Extract the (x, y) coordinate from the center of the cell holding the provided text.  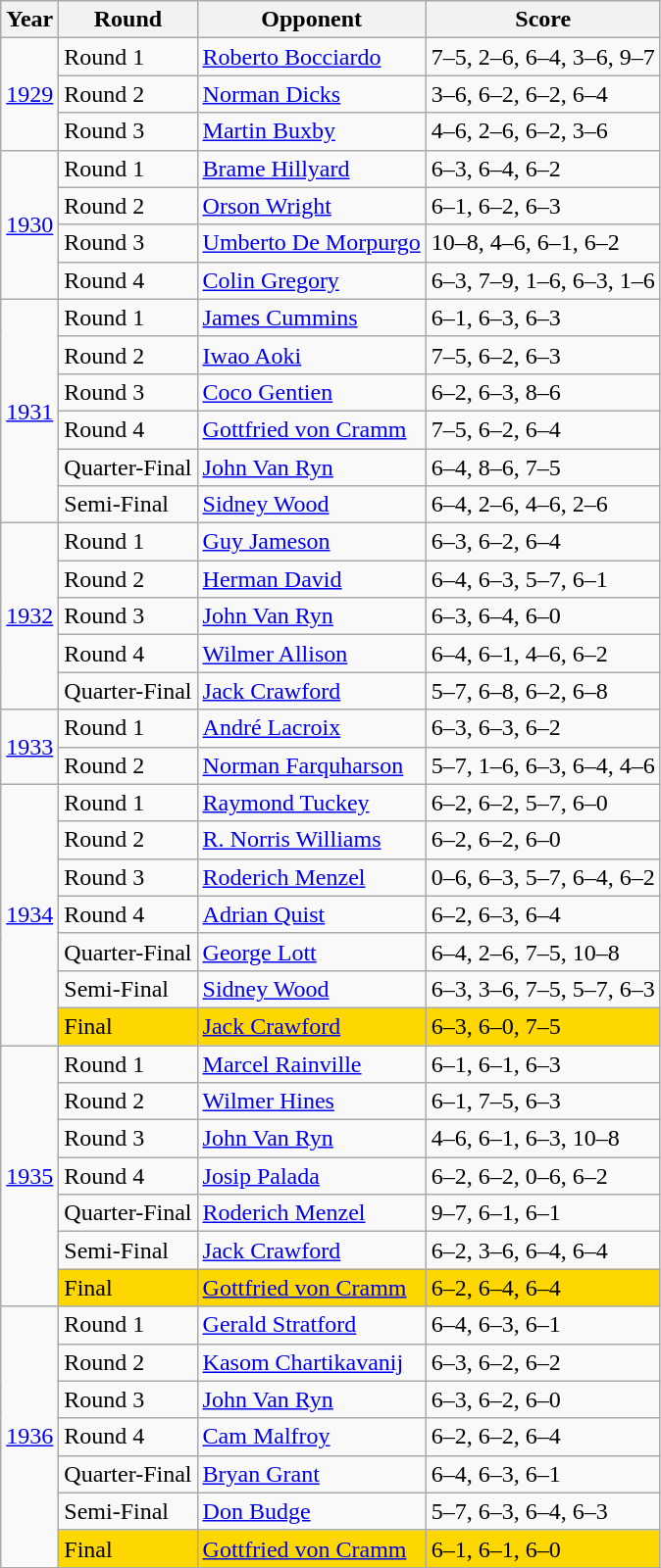
5–7, 1–6, 6–3, 6–4, 4–6 (543, 765)
Kasom Chartikavanij (312, 1362)
6–2, 6–2, 6–0 (543, 840)
6–1, 6–2, 6–3 (543, 206)
6–2, 6–2, 5–7, 6–0 (543, 803)
Brame Hillyard (312, 169)
Colin Gregory (312, 280)
7–5, 6–2, 6–3 (543, 355)
Orson Wright (312, 206)
6–1, 6–3, 6–3 (543, 318)
1934 (29, 914)
1929 (29, 94)
Round (127, 20)
6–3, 6–2, 6–4 (543, 542)
Martin Buxby (312, 131)
6–1, 7–5, 6–3 (543, 1102)
Raymond Tuckey (312, 803)
Coco Gentien (312, 392)
Josip Palada (312, 1176)
6–3, 6–2, 6–2 (543, 1362)
4–6, 6–1, 6–3, 10–8 (543, 1139)
Roberto Bocciardo (312, 57)
7–5, 6–2, 6–4 (543, 429)
6–2, 3–6, 6–4, 6–4 (543, 1250)
Score (543, 20)
6–2, 6–4, 6–4 (543, 1288)
6–2, 6–3, 6–4 (543, 914)
6–4, 2–6, 4–6, 2–6 (543, 505)
Guy Jameson (312, 542)
6–2, 6–2, 0–6, 6–2 (543, 1176)
6–4, 2–6, 7–5, 10–8 (543, 952)
6–3, 6–4, 6–0 (543, 616)
9–7, 6–1, 6–1 (543, 1213)
Gerald Stratford (312, 1325)
Wilmer Allison (312, 654)
Opponent (312, 20)
Marcel Rainville (312, 1063)
6–3, 6–0, 7–5 (543, 1026)
7–5, 2–6, 6–4, 3–6, 9–7 (543, 57)
5–7, 6–8, 6–2, 6–8 (543, 691)
Herman David (312, 579)
Norman Farquharson (312, 765)
6–2, 6–3, 8–6 (543, 392)
1930 (29, 224)
Wilmer Hines (312, 1102)
R. Norris Williams (312, 840)
6–4, 6–3, 5–7, 6–1 (543, 579)
6–3, 3–6, 7–5, 5–7, 6–3 (543, 989)
Cam Malfroy (312, 1437)
0–6, 6–3, 5–7, 6–4, 6–2 (543, 877)
1936 (29, 1437)
6–1, 6–1, 6–0 (543, 1548)
1933 (29, 747)
Umberto De Morpurgo (312, 243)
6–4, 8–6, 7–5 (543, 467)
6–3, 7–9, 1–6, 6–3, 1–6 (543, 280)
6–1, 6–1, 6–3 (543, 1063)
5–7, 6–3, 6–4, 6–3 (543, 1511)
6–3, 6–4, 6–2 (543, 169)
6–4, 6–1, 4–6, 6–2 (543, 654)
James Cummins (312, 318)
Adrian Quist (312, 914)
1935 (29, 1175)
3–6, 6–2, 6–2, 6–4 (543, 94)
Year (29, 20)
6–3, 6–3, 6–2 (543, 728)
Norman Dicks (312, 94)
10–8, 4–6, 6–1, 6–2 (543, 243)
6–2, 6–2, 6–4 (543, 1437)
1932 (29, 616)
6–3, 6–2, 6–0 (543, 1399)
1931 (29, 411)
Iwao Aoki (312, 355)
4–6, 2–6, 6–2, 3–6 (543, 131)
George Lott (312, 952)
Bryan Grant (312, 1474)
André Lacroix (312, 728)
Don Budge (312, 1511)
